Search for the cell housing the specified text and yield its [X, Y] center coordinate. 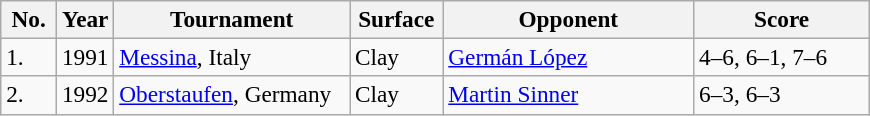
Oberstaufen, Germany [232, 95]
Year [86, 19]
Messina, Italy [232, 57]
Tournament [232, 19]
No. [29, 19]
1. [29, 57]
6–3, 6–3 [782, 95]
Score [782, 19]
1992 [86, 95]
4–6, 6–1, 7–6 [782, 57]
1991 [86, 57]
Opponent [568, 19]
Germán López [568, 57]
2. [29, 95]
Martin Sinner [568, 95]
Surface [396, 19]
